Return the [X, Y] coordinate for the center point of the cell that contains the specified text.  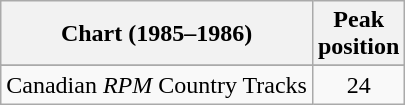
Chart (1985–1986) [157, 34]
Peakposition [358, 34]
24 [358, 85]
Canadian RPM Country Tracks [157, 85]
